From the cell containing the given text, extract its center point as [x, y] coordinate. 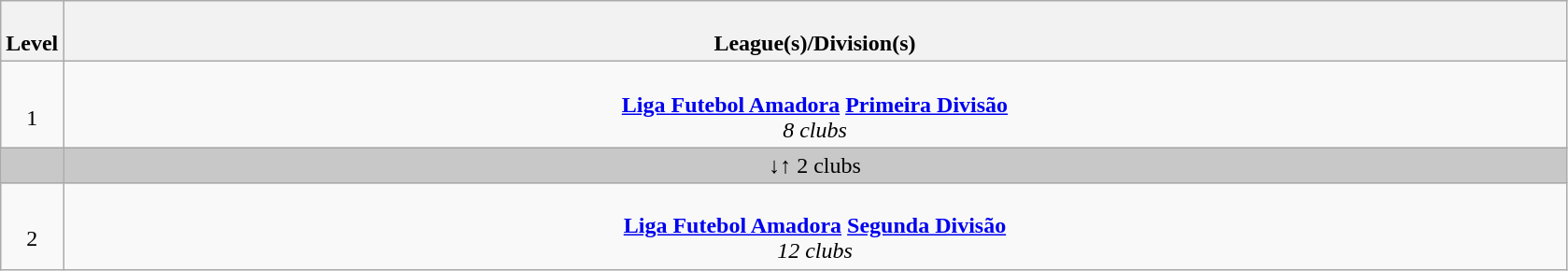
Liga Futebol Amadora Primeira Divisão 8 clubs [814, 105]
League(s)/Division(s) [814, 32]
1 [32, 105]
↓↑ 2 clubs [814, 165]
Liga Futebol Amadora Segunda Divisão 12 clubs [814, 226]
2 [32, 226]
Level [32, 32]
